Pinpoint the cell where the given text exists, returning its [X, Y] midpoint coordinate. 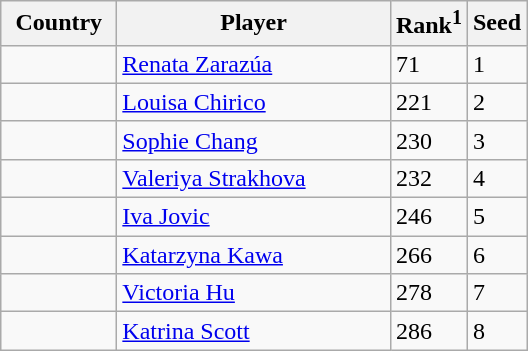
Katrina Scott [254, 331]
Katarzyna Kawa [254, 255]
Rank1 [428, 24]
266 [428, 255]
221 [428, 102]
Renata Zarazúa [254, 64]
Victoria Hu [254, 293]
230 [428, 140]
3 [496, 140]
232 [428, 178]
Player [254, 24]
Country [59, 24]
246 [428, 217]
Seed [496, 24]
Louisa Chirico [254, 102]
4 [496, 178]
278 [428, 293]
Sophie Chang [254, 140]
286 [428, 331]
7 [496, 293]
8 [496, 331]
Iva Jovic [254, 217]
6 [496, 255]
71 [428, 64]
Valeriya Strakhova [254, 178]
2 [496, 102]
1 [496, 64]
5 [496, 217]
